Output the (X, Y) coordinate of the center of the cell containing the given text.  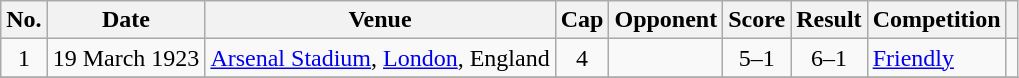
No. (24, 20)
5–1 (757, 58)
Friendly (936, 58)
6–1 (829, 58)
Score (757, 20)
Date (126, 20)
Result (829, 20)
Opponent (666, 20)
1 (24, 58)
4 (582, 58)
Competition (936, 20)
19 March 1923 (126, 58)
Venue (380, 20)
Cap (582, 20)
Arsenal Stadium, London, England (380, 58)
